Identify which cell holds the provided text, then report its (X, Y) central coordinate. 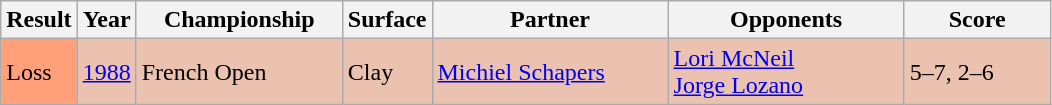
French Open (239, 72)
Lori McNeil Jorge Lozano (786, 72)
Clay (387, 72)
Michiel Schapers (550, 72)
Opponents (786, 20)
Surface (387, 20)
Partner (550, 20)
Loss (39, 72)
Championship (239, 20)
Year (106, 20)
Result (39, 20)
Score (977, 20)
5–7, 2–6 (977, 72)
1988 (106, 72)
